Detect which cell encompasses the target text, then output its [X, Y] center coordinate. 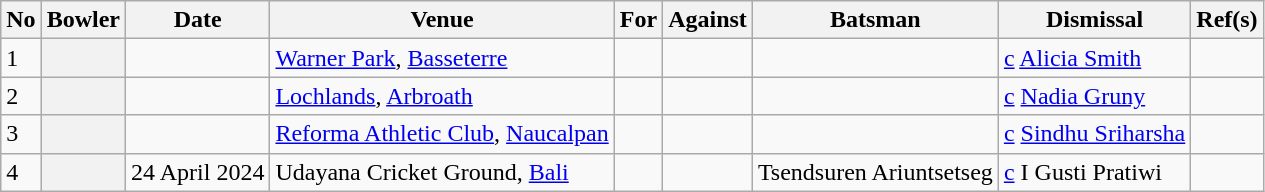
3 [21, 134]
Against [708, 20]
Tsendsuren Ariuntsetseg [875, 172]
Batsman [875, 20]
Warner Park, Basseterre [442, 58]
Reforma Athletic Club, Naucalpan [442, 134]
Ref(s) [1227, 20]
c Sindhu Sriharsha [1094, 134]
Bowler [83, 20]
No [21, 20]
Udayana Cricket Ground, Bali [442, 172]
Date [198, 20]
Lochlands, Arbroath [442, 96]
For [638, 20]
2 [21, 96]
24 April 2024 [198, 172]
Dismissal [1094, 20]
c Nadia Gruny [1094, 96]
c Alicia Smith [1094, 58]
1 [21, 58]
4 [21, 172]
c I Gusti Pratiwi [1094, 172]
Venue [442, 20]
